Provide the (X, Y) coordinate of the cell's center where the given text is located.  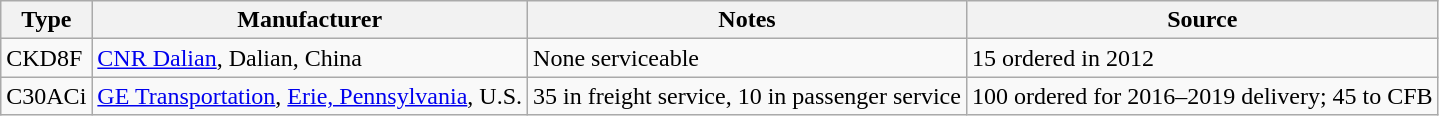
Manufacturer (310, 20)
None serviceable (748, 58)
CNR Dalian, Dalian, China (310, 58)
Source (1202, 20)
Notes (748, 20)
100 ordered for 2016–2019 delivery; 45 to CFB (1202, 96)
15 ordered in 2012 (1202, 58)
Type (46, 20)
CKD8F (46, 58)
35 in freight service, 10 in passenger service (748, 96)
C30ACi (46, 96)
GE Transportation, Erie, Pennsylvania, U.S. (310, 96)
